Extract the (X, Y) coordinate from the center of the cell holding the provided text.  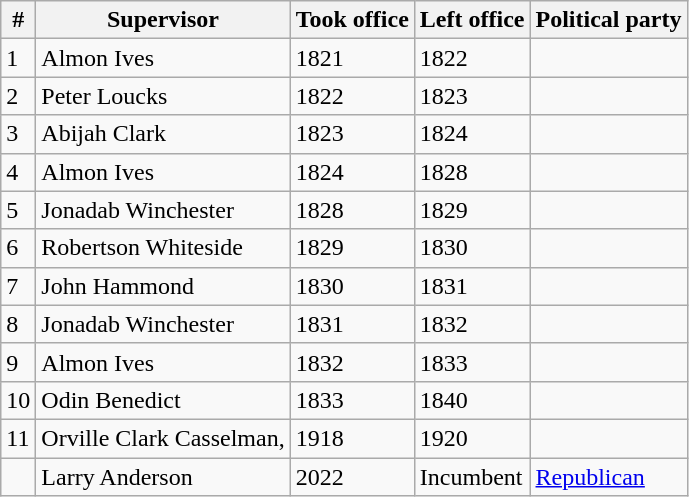
Left office (472, 20)
1920 (472, 438)
9 (18, 362)
6 (18, 248)
Incumbent (472, 477)
7 (18, 286)
Orville Clark Casselman, (163, 438)
Political party (608, 20)
John Hammond (163, 286)
Supervisor (163, 20)
Republican (608, 477)
4 (18, 172)
5 (18, 210)
Abijah Clark (163, 134)
10 (18, 400)
Larry Anderson (163, 477)
3 (18, 134)
Odin Benedict (163, 400)
8 (18, 324)
2022 (352, 477)
Peter Loucks (163, 96)
1821 (352, 58)
1840 (472, 400)
2 (18, 96)
1 (18, 58)
11 (18, 438)
# (18, 20)
1918 (352, 438)
Robertson Whiteside (163, 248)
Took office (352, 20)
